Scan for the cell matching the given text and deliver its (x, y) coordinate at center. 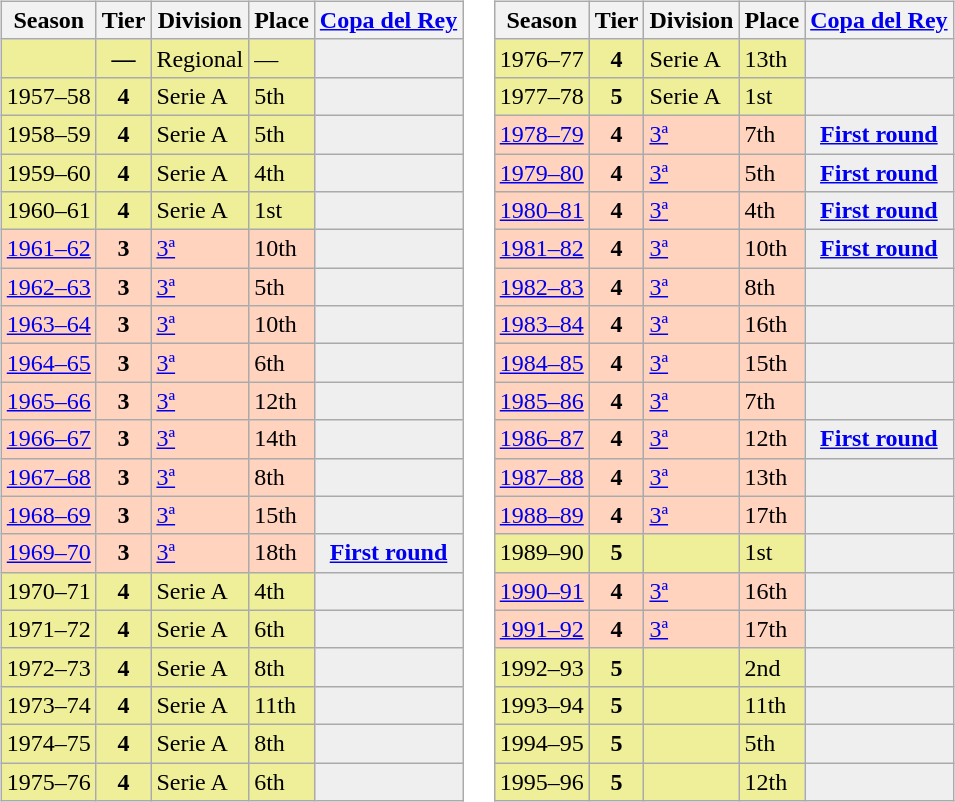
1980–81 (542, 211)
1995–96 (542, 781)
1965–66 (48, 401)
1959–60 (48, 173)
1985–86 (542, 401)
1972–73 (48, 667)
1979–80 (542, 173)
1973–74 (48, 705)
1968–69 (48, 515)
1962–63 (48, 287)
1987–88 (542, 477)
1982–83 (542, 287)
1977–78 (542, 96)
1993–94 (542, 705)
1970–71 (48, 591)
1984–85 (542, 363)
1991–92 (542, 629)
1976–77 (542, 58)
1974–75 (48, 743)
14th (282, 439)
1986–87 (542, 439)
1966–67 (48, 439)
1989–90 (542, 553)
1971–72 (48, 629)
1963–64 (48, 325)
1981–82 (542, 249)
1988–89 (542, 515)
1958–59 (48, 134)
Regional (200, 58)
1960–61 (48, 211)
1969–70 (48, 553)
1961–62 (48, 249)
1992–93 (542, 667)
1975–76 (48, 781)
18th (282, 553)
1990–91 (542, 591)
1967–68 (48, 477)
1983–84 (542, 325)
1957–58 (48, 96)
1994–95 (542, 743)
2nd (772, 667)
1964–65 (48, 363)
1978–79 (542, 134)
